Identify which cell holds the provided text, then report its [x, y] central coordinate. 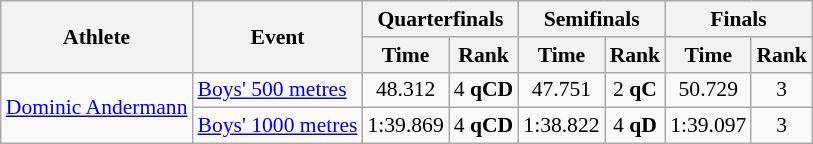
47.751 [561, 90]
Boys' 500 metres [278, 90]
2 qC [636, 90]
1:39.097 [708, 126]
1:38.822 [561, 126]
Quarterfinals [440, 19]
4 qD [636, 126]
1:39.869 [405, 126]
Boys' 1000 metres [278, 126]
48.312 [405, 90]
Semifinals [592, 19]
Dominic Andermann [97, 108]
50.729 [708, 90]
Finals [738, 19]
Event [278, 36]
Athlete [97, 36]
